Identify which cell holds the provided text, then report its [X, Y] central coordinate. 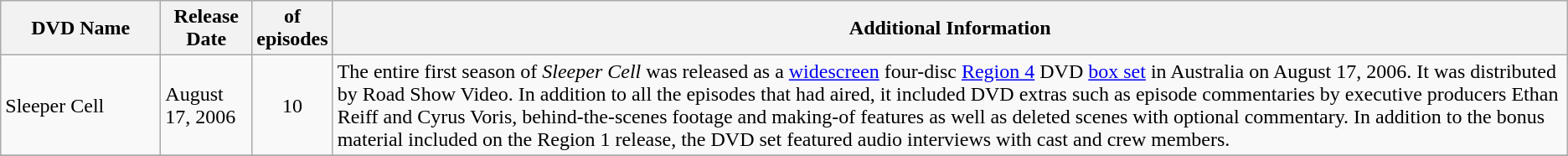
10 [292, 106]
Additional Information [950, 29]
August 17, 2006 [206, 106]
DVD Name [80, 29]
Sleeper Cell [80, 106]
Release Date [206, 29]
ofepisodes [292, 29]
